Scan for the cell matching the given text and deliver its [X, Y] coordinate at center. 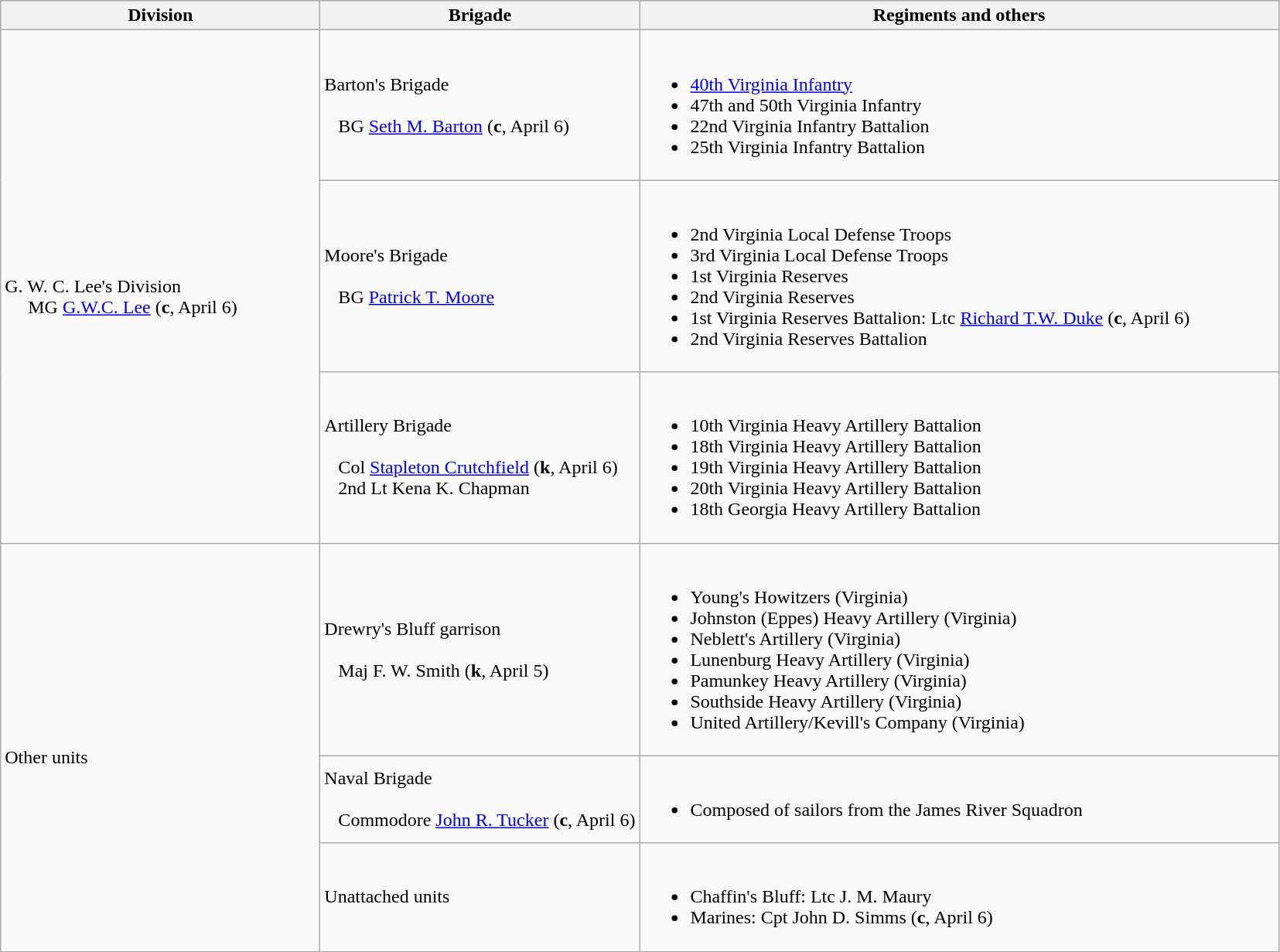
Division [161, 15]
Drewry's Bluff garrison Maj F. W. Smith (k, April 5) [480, 650]
Unattached units [480, 897]
40th Virginia Infantry47th and 50th Virginia Infantry22nd Virginia Infantry Battalion25th Virginia Infantry Battalion [959, 105]
Naval Brigade Commodore John R. Tucker (c, April 6) [480, 800]
Other units [161, 747]
Chaffin's Bluff: Ltc J. M. MauryMarines: Cpt John D. Simms (c, April 6) [959, 897]
Moore's Brigade BG Patrick T. Moore [480, 276]
Artillery Brigade Col Stapleton Crutchfield (k, April 6) 2nd Lt Kena K. Chapman [480, 458]
G. W. C. Lee's Division MG G.W.C. Lee (c, April 6) [161, 286]
Composed of sailors from the James River Squadron [959, 800]
Barton's Brigade BG Seth M. Barton (c, April 6) [480, 105]
Regiments and others [959, 15]
Brigade [480, 15]
